Return [x, y] of the center of cell containing provided text 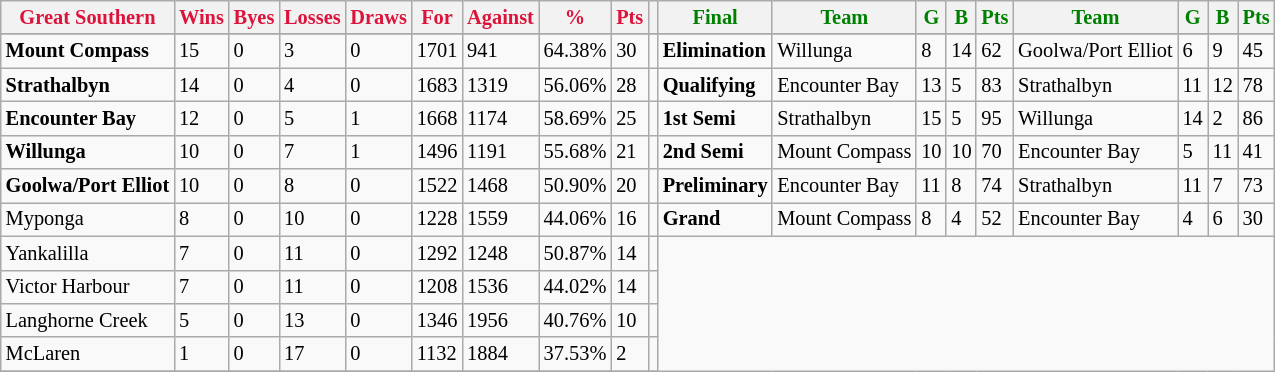
Great Southern [88, 17]
Qualifying [716, 85]
% [576, 17]
55.68% [576, 152]
1668 [437, 118]
Yankalilla [88, 253]
1522 [437, 186]
73 [1256, 186]
44.02% [576, 287]
1st Semi [716, 118]
64.38% [576, 51]
78 [1256, 85]
1132 [437, 354]
1884 [500, 354]
Byes [254, 17]
Against [500, 17]
1496 [437, 152]
1292 [437, 253]
50.87% [576, 253]
1683 [437, 85]
Draws [378, 17]
70 [994, 152]
1559 [500, 219]
9 [1223, 51]
1208 [437, 287]
17 [312, 354]
Final [716, 17]
1248 [500, 253]
16 [630, 219]
44.06% [576, 219]
2nd Semi [716, 152]
1468 [500, 186]
1191 [500, 152]
Grand [716, 219]
52 [994, 219]
1956 [500, 320]
Wins [202, 17]
1228 [437, 219]
Preliminary [716, 186]
941 [500, 51]
37.53% [576, 354]
Elimination [716, 51]
56.06% [576, 85]
58.69% [576, 118]
For [437, 17]
41 [1256, 152]
86 [1256, 118]
95 [994, 118]
21 [630, 152]
40.76% [576, 320]
74 [994, 186]
1174 [500, 118]
Victor Harbour [88, 287]
1701 [437, 51]
McLaren [88, 354]
50.90% [576, 186]
20 [630, 186]
25 [630, 118]
Losses [312, 17]
62 [994, 51]
83 [994, 85]
28 [630, 85]
1319 [500, 85]
1536 [500, 287]
Myponga [88, 219]
Langhorne Creek [88, 320]
45 [1256, 51]
3 [312, 51]
1346 [437, 320]
